Find where the given text appears and provide that cell's center as (x, y) coordinate. 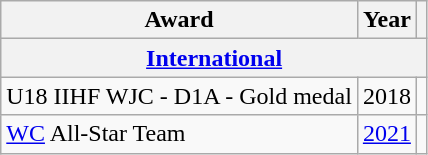
U18 IIHF WJC - D1A - Gold medal (180, 96)
2021 (386, 134)
WC All-Star Team (180, 134)
International (214, 58)
Year (386, 20)
2018 (386, 96)
Award (180, 20)
